Provide the (x, y) coordinate of the cell's center where the given text is located.  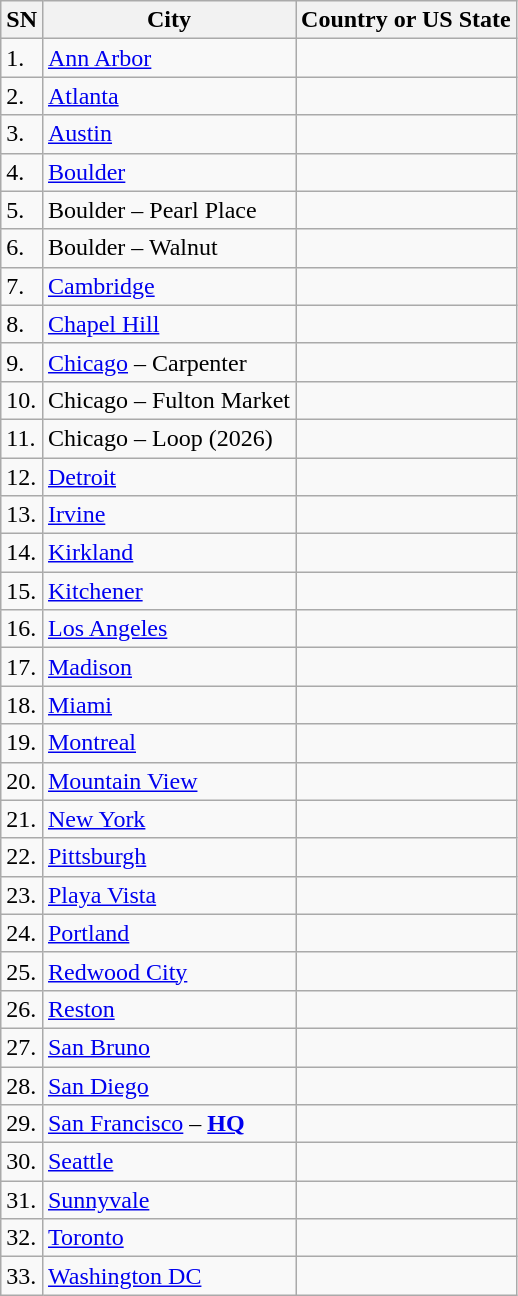
Kitchener (168, 591)
10. (22, 400)
5. (22, 210)
32. (22, 1238)
City (168, 20)
San Diego (168, 1085)
Playa Vista (168, 895)
28. (22, 1085)
25. (22, 971)
Sunnyvale (168, 1200)
1. (22, 58)
Washington DC (168, 1276)
Pittsburgh (168, 857)
Atlanta (168, 96)
Ann Arbor (168, 58)
Los Angeles (168, 629)
26. (22, 1009)
21. (22, 819)
8. (22, 324)
Country or US State (406, 20)
Toronto (168, 1238)
6. (22, 248)
12. (22, 477)
Chapel Hill (168, 324)
23. (22, 895)
27. (22, 1047)
9. (22, 362)
11. (22, 438)
14. (22, 553)
Reston (168, 1009)
29. (22, 1124)
31. (22, 1200)
Seattle (168, 1162)
Kirkland (168, 553)
Detroit (168, 477)
Boulder – Walnut (168, 248)
New York (168, 819)
Mountain View (168, 781)
13. (22, 515)
Madison (168, 667)
33. (22, 1276)
Miami (168, 705)
Redwood City (168, 971)
Boulder – Pearl Place (168, 210)
24. (22, 933)
4. (22, 172)
Chicago – Loop (2026) (168, 438)
Boulder (168, 172)
19. (22, 743)
22. (22, 857)
Portland (168, 933)
18. (22, 705)
20. (22, 781)
16. (22, 629)
30. (22, 1162)
Irvine (168, 515)
3. (22, 134)
15. (22, 591)
Cambridge (168, 286)
San Bruno (168, 1047)
Austin (168, 134)
2. (22, 96)
Montreal (168, 743)
7. (22, 286)
Chicago – Carpenter (168, 362)
SN (22, 20)
Chicago – Fulton Market (168, 400)
17. (22, 667)
San Francisco – HQ (168, 1124)
